Return [x, y] of the center of cell containing provided text 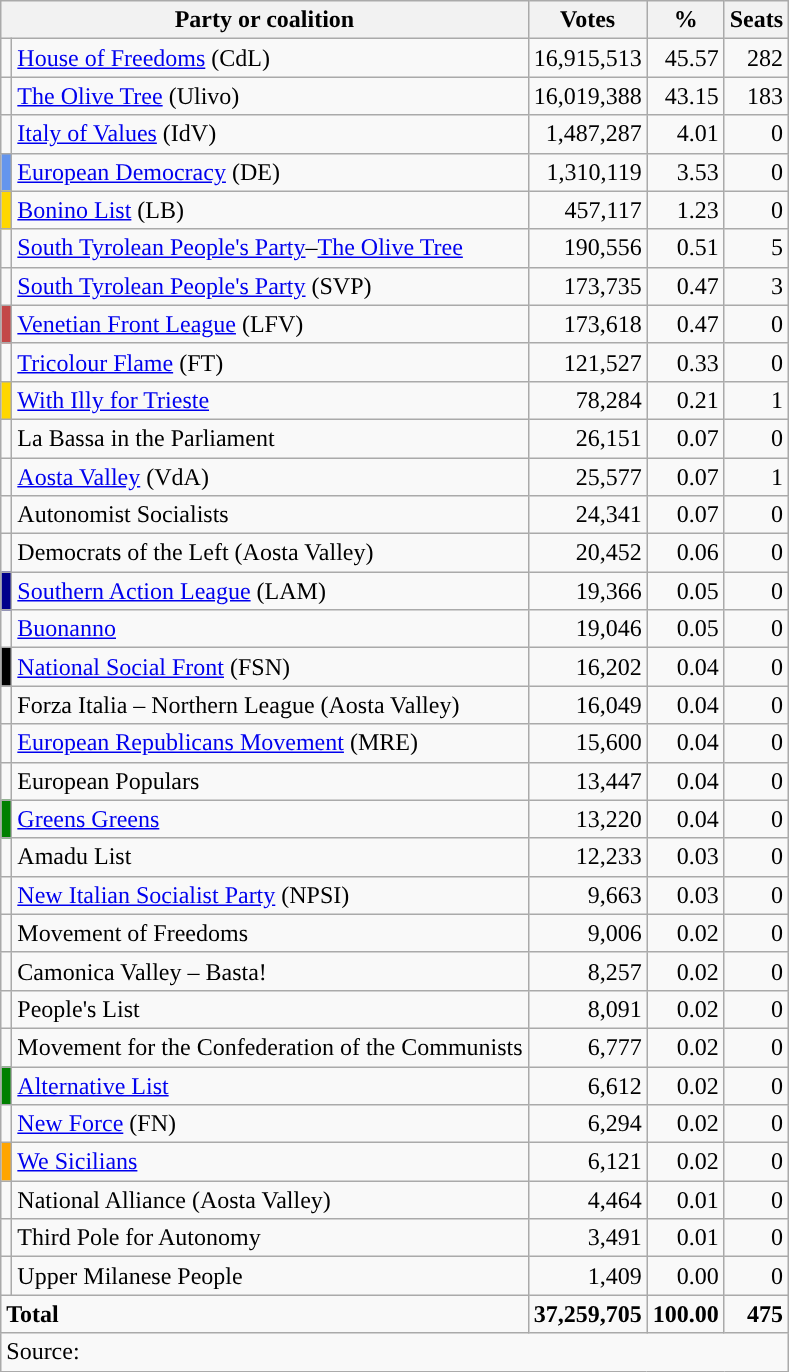
Aosta Valley (VdA) [270, 477]
People's List [270, 1009]
Alternative List [270, 1085]
New Italian Socialist Party (NPSI) [270, 895]
Movement of Freedoms [270, 933]
0.51 [686, 248]
Southern Action League (LAM) [270, 591]
Democrats of the Left (Aosta Valley) [270, 553]
19,366 [588, 591]
National Alliance (Aosta Valley) [270, 1200]
173,618 [588, 324]
Votes [588, 20]
Third Pole for Autonomy [270, 1238]
4.01 [686, 134]
19,046 [588, 629]
The Olive Tree (Ulivo) [270, 96]
13,220 [588, 819]
European Democracy (DE) [270, 172]
Camonica Valley – Basta! [270, 971]
16,915,513 [588, 58]
121,527 [588, 362]
Seats [756, 20]
475 [756, 1314]
6,777 [588, 1047]
1,310,119 [588, 172]
New Force (FN) [270, 1124]
8,091 [588, 1009]
3 [756, 286]
South Tyrolean People's Party (SVP) [270, 286]
1,409 [588, 1276]
Venetian Front League (LFV) [270, 324]
4,464 [588, 1200]
78,284 [588, 400]
43.15 [686, 96]
With Illy for Trieste [270, 400]
0.00 [686, 1276]
5 [756, 248]
282 [756, 58]
25,577 [588, 477]
Source: [395, 1352]
0.21 [686, 400]
24,341 [588, 515]
Italy of Values (IdV) [270, 134]
La Bassa in the Parliament [270, 438]
45.57 [686, 58]
House of Freedoms (CdL) [270, 58]
0.06 [686, 553]
Buonanno [270, 629]
Movement for the Confederation of the Communists [270, 1047]
3,491 [588, 1238]
8,257 [588, 971]
6,294 [588, 1124]
South Tyrolean People's Party–The Olive Tree [270, 248]
Autonomist Socialists [270, 515]
12,233 [588, 857]
Tricolour Flame (FT) [270, 362]
6,612 [588, 1085]
National Social Front (FSN) [270, 667]
190,556 [588, 248]
Total [264, 1314]
European Republicans Movement (MRE) [270, 743]
16,019,388 [588, 96]
% [686, 20]
9,663 [588, 895]
European Populars [270, 781]
1.23 [686, 210]
100.00 [686, 1314]
173,735 [588, 286]
183 [756, 96]
Party or coalition [264, 20]
3.53 [686, 172]
0.33 [686, 362]
Greens Greens [270, 819]
Upper Milanese People [270, 1276]
457,117 [588, 210]
Bonino List (LB) [270, 210]
26,151 [588, 438]
37,259,705 [588, 1314]
20,452 [588, 553]
Amadu List [270, 857]
15,600 [588, 743]
6,121 [588, 1162]
16,049 [588, 705]
1,487,287 [588, 134]
9,006 [588, 933]
16,202 [588, 667]
Forza Italia – Northern League (Aosta Valley) [270, 705]
We Sicilians [270, 1162]
13,447 [588, 781]
